From the cell containing the given text, extract its center point as (x, y) coordinate. 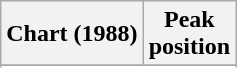
Chart (1988) (72, 34)
Peakposition (189, 34)
